Locate the cell with the specified text and output its (x, y) center coordinate. 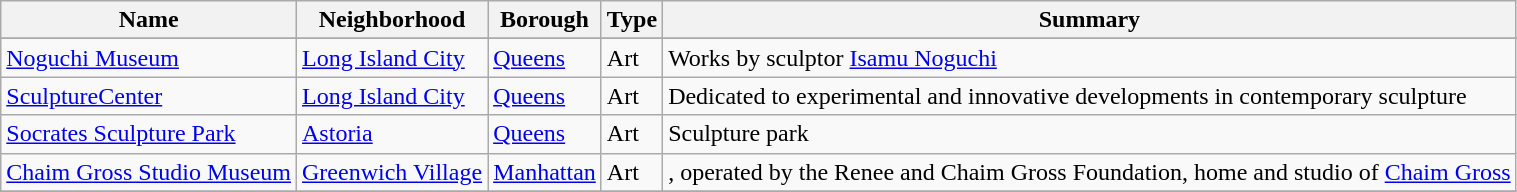
SculptureCenter (149, 96)
Neighborhood (392, 20)
Manhattan (545, 172)
Dedicated to experimental and innovative developments in contemporary sculpture (1090, 96)
Name (149, 20)
Socrates Sculpture Park (149, 134)
Summary (1090, 20)
Astoria (392, 134)
Works by sculptor Isamu Noguchi (1090, 58)
Sculpture park (1090, 134)
Greenwich Village (392, 172)
Borough (545, 20)
Noguchi Museum (149, 58)
, operated by the Renee and Chaim Gross Foundation, home and studio of Chaim Gross (1090, 172)
Type (632, 20)
Chaim Gross Studio Museum (149, 172)
